Locate the cell with the specified text and output its [X, Y] center coordinate. 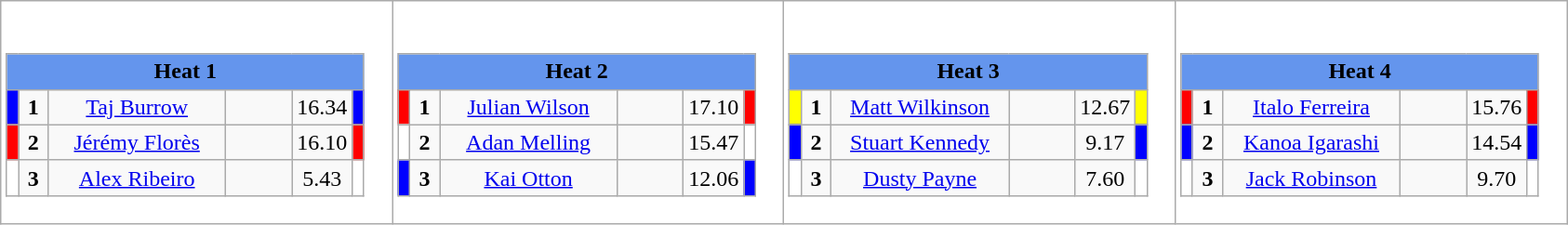
Heat 1 [185, 72]
12.06 [714, 178]
Adan Melling [528, 142]
9.70 [1497, 178]
9.17 [1105, 142]
16.10 [322, 142]
17.10 [714, 107]
Julian Wilson [528, 107]
Jack Robinson [1311, 178]
Heat 4 [1360, 72]
14.54 [1497, 142]
5.43 [322, 178]
Italo Ferreira [1311, 107]
Heat 2 1 Julian Wilson 17.10 2 Adan Melling 15.47 3 Kai Otton 12.06 [588, 112]
Dusty Payne [921, 178]
15.76 [1497, 107]
16.34 [322, 107]
7.60 [1105, 178]
Alex Ribeiro [138, 178]
Kai Otton [528, 178]
Heat 1 1 Taj Burrow 16.34 2 Jérémy Florès 16.10 3 Alex Ribeiro 5.43 [197, 112]
Heat 3 1 Matt Wilkinson 12.67 2 Stuart Kennedy 9.17 3 Dusty Payne 7.60 [980, 112]
12.67 [1105, 107]
15.47 [714, 142]
Jérémy Florès [138, 142]
Kanoa Igarashi [1311, 142]
Stuart Kennedy [921, 142]
Heat 2 [577, 72]
Taj Burrow [138, 107]
Heat 3 [968, 72]
Matt Wilkinson [921, 107]
Heat 4 1 Italo Ferreira 15.76 2 Kanoa Igarashi 14.54 3 Jack Robinson 9.70 [1371, 112]
